For the text-containing cell, return its midpoint in (x, y) coordinate format. 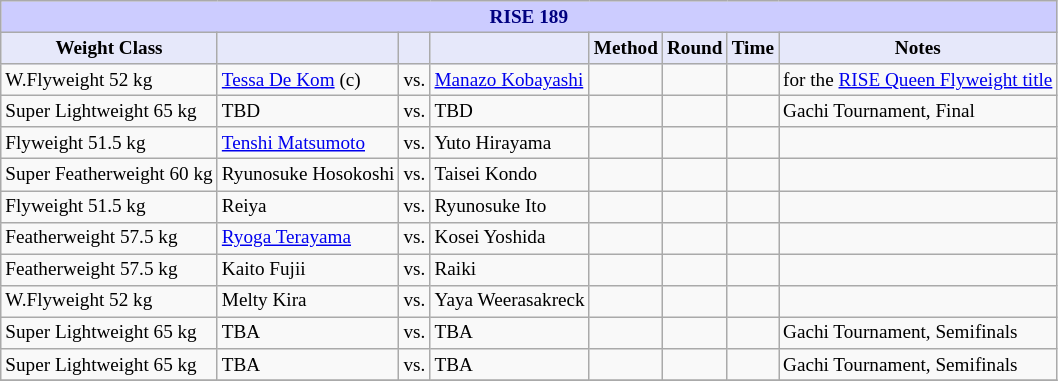
Method (626, 48)
Ryunosuke Hosokoshi (308, 175)
Yaya Weerasakreck (510, 301)
Reiya (308, 206)
Tessa De Kom (c) (308, 80)
RISE 189 (529, 17)
Manazo Kobayashi (510, 80)
Time (752, 48)
Yuto Hirayama (510, 143)
Gachi Tournament, Final (917, 111)
Taisei Kondo (510, 175)
Ryunosuke Ito (510, 206)
Weight Class (110, 48)
Melty Kira (308, 301)
Tenshi Matsumoto (308, 143)
Super Featherweight 60 kg (110, 175)
Round (694, 48)
Notes (917, 48)
Kaito Fujii (308, 270)
Ryoga Terayama (308, 238)
for the RISE Queen Flyweight title (917, 80)
Kosei Yoshida (510, 238)
Raiki (510, 270)
